Return the [x, y] coordinate for the center point of the cell that contains the specified text.  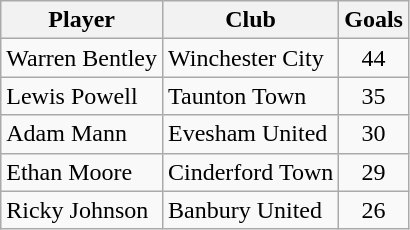
26 [374, 210]
29 [374, 172]
Player [82, 20]
Adam Mann [82, 134]
Ricky Johnson [82, 210]
Banbury United [250, 210]
44 [374, 58]
Evesham United [250, 134]
Lewis Powell [82, 96]
Warren Bentley [82, 58]
Goals [374, 20]
Cinderford Town [250, 172]
Ethan Moore [82, 172]
Winchester City [250, 58]
Taunton Town [250, 96]
Club [250, 20]
30 [374, 134]
35 [374, 96]
